Return the (X, Y) coordinate for the center point of the cell that contains the specified text.  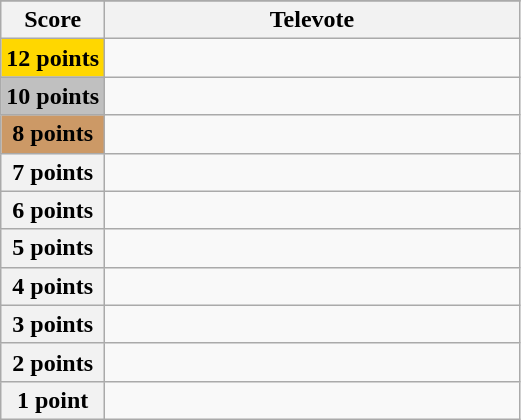
Score (53, 20)
4 points (53, 286)
12 points (53, 58)
8 points (53, 134)
1 point (53, 400)
5 points (53, 248)
10 points (53, 96)
Televote (312, 20)
7 points (53, 172)
3 points (53, 324)
2 points (53, 362)
6 points (53, 210)
